Provide the [x, y] coordinate of the cell's center where the given text is located.  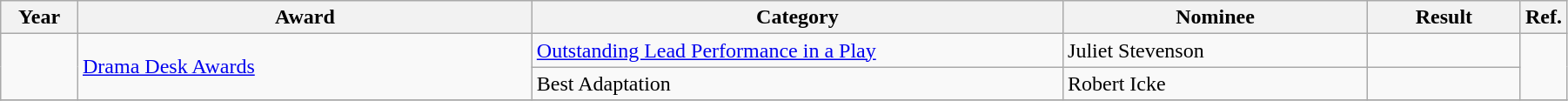
Award [305, 17]
Result [1444, 17]
Nominee [1216, 17]
Drama Desk Awards [305, 67]
Robert Icke [1216, 84]
Ref. [1544, 17]
Category [797, 17]
Outstanding Lead Performance in a Play [797, 50]
Best Adaptation [797, 84]
Juliet Stevenson [1216, 50]
Year [40, 17]
